Locate the cell with the specified text and output its [x, y] center coordinate. 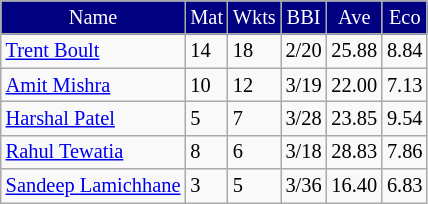
8 [206, 152]
23.85 [355, 118]
3/36 [304, 186]
28.83 [355, 152]
BBI [304, 17]
22.00 [355, 85]
Amit Mishra [94, 85]
Wkts [254, 17]
2/20 [304, 51]
7 [254, 118]
Harshal Patel [94, 118]
8.84 [404, 51]
12 [254, 85]
7.86 [404, 152]
7.13 [404, 85]
Name [94, 17]
3/19 [304, 85]
3/18 [304, 152]
Rahul Tewatia [94, 152]
9.54 [404, 118]
Trent Boult [94, 51]
25.88 [355, 51]
6.83 [404, 186]
18 [254, 51]
14 [206, 51]
3/28 [304, 118]
Sandeep Lamichhane [94, 186]
16.40 [355, 186]
Mat [206, 17]
Ave [355, 17]
6 [254, 152]
3 [206, 186]
Eco [404, 17]
10 [206, 85]
